Determine the [x, y] coordinate at the center of the cell enclosing the given text.  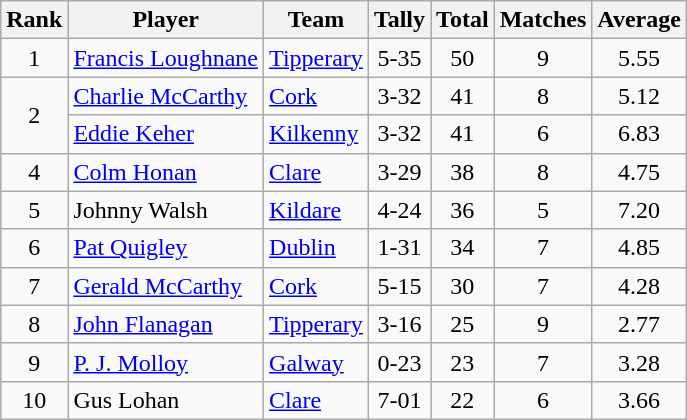
2.77 [640, 324]
P. J. Molloy [166, 362]
5.12 [640, 96]
Galway [316, 362]
John Flanagan [166, 324]
Tally [399, 20]
Gus Lohan [166, 400]
6.83 [640, 134]
Total [463, 20]
1-31 [399, 248]
34 [463, 248]
7-01 [399, 400]
Charlie McCarthy [166, 96]
3-29 [399, 172]
Rank [34, 20]
3.66 [640, 400]
22 [463, 400]
Player [166, 20]
1 [34, 58]
10 [34, 400]
Pat Quigley [166, 248]
Francis Loughnane [166, 58]
25 [463, 324]
36 [463, 210]
3-16 [399, 324]
Eddie Keher [166, 134]
Gerald McCarthy [166, 286]
Colm Honan [166, 172]
Johnny Walsh [166, 210]
7.20 [640, 210]
Kilkenny [316, 134]
Team [316, 20]
4 [34, 172]
23 [463, 362]
3.28 [640, 362]
Dublin [316, 248]
4.75 [640, 172]
5-35 [399, 58]
38 [463, 172]
30 [463, 286]
Matches [543, 20]
4.28 [640, 286]
5.55 [640, 58]
4.85 [640, 248]
Kildare [316, 210]
5-15 [399, 286]
0-23 [399, 362]
2 [34, 115]
50 [463, 58]
Average [640, 20]
4-24 [399, 210]
